Pinpoint the cell where the given text exists, returning its (X, Y) midpoint coordinate. 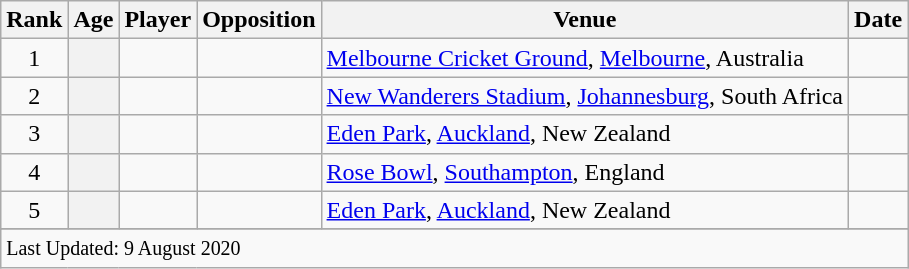
5 (34, 210)
3 (34, 134)
Rose Bowl, Southampton, England (585, 172)
New Wanderers Stadium, Johannesburg, South Africa (585, 96)
2 (34, 96)
4 (34, 172)
Melbourne Cricket Ground, Melbourne, Australia (585, 58)
Venue (585, 20)
Date (878, 20)
Rank (34, 20)
Age (94, 20)
Last Updated: 9 August 2020 (454, 248)
1 (34, 58)
Player (158, 20)
Opposition (259, 20)
